Scan for the cell matching the given text and deliver its (X, Y) coordinate at center. 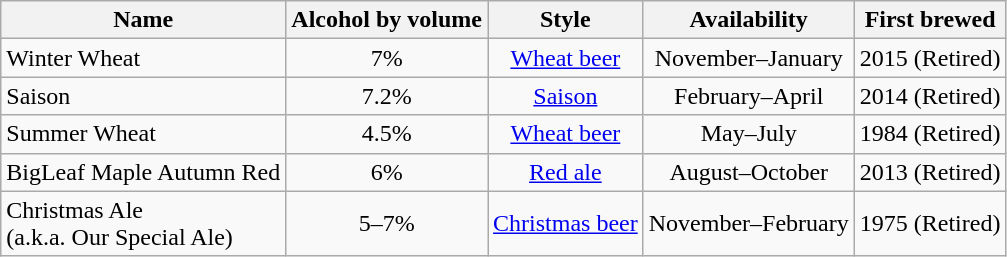
Red ale (566, 172)
May–July (748, 134)
2014 (Retired) (930, 96)
6% (387, 172)
Style (566, 20)
First brewed (930, 20)
Summer Wheat (144, 134)
Name (144, 20)
4.5% (387, 134)
1984 (Retired) (930, 134)
7% (387, 58)
BigLeaf Maple Autumn Red (144, 172)
7.2% (387, 96)
November–January (748, 58)
November–February (748, 224)
2013 (Retired) (930, 172)
August–October (748, 172)
Christmas Ale(a.k.a. Our Special Ale) (144, 224)
February–April (748, 96)
Availability (748, 20)
Alcohol by volume (387, 20)
Christmas beer (566, 224)
5–7% (387, 224)
2015 (Retired) (930, 58)
Winter Wheat (144, 58)
1975 (Retired) (930, 224)
